Provide the (x, y) coordinate of the cell's center where the given text is located.  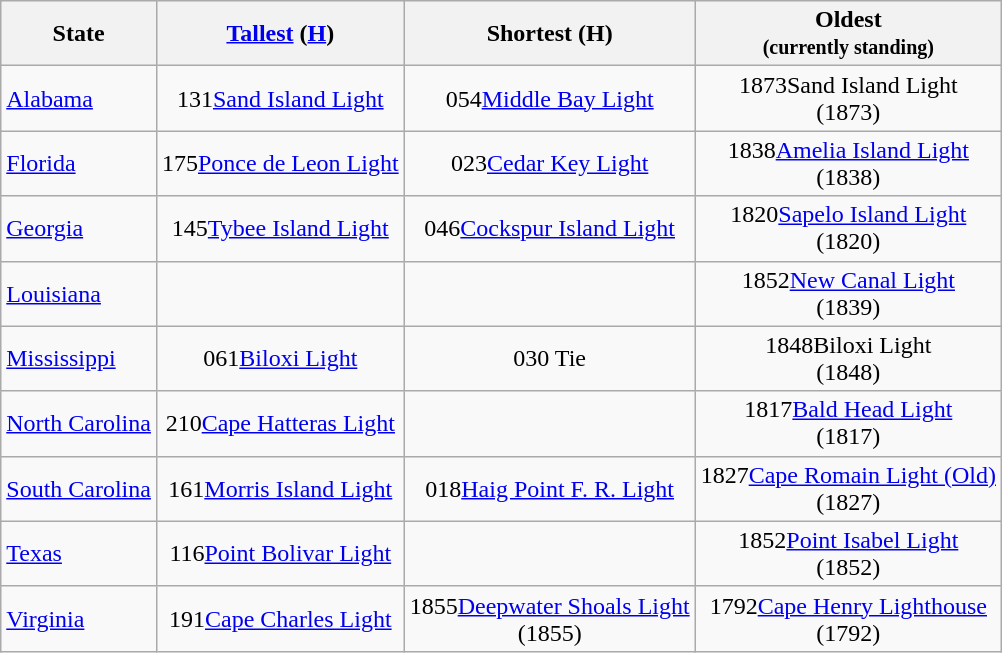
018Haig Point F. R. Light (550, 488)
1817Bald Head Light(1817) (848, 424)
175Ponce de Leon Light (280, 164)
1873Sand Island Light(1873) (848, 98)
North Carolina (79, 424)
South Carolina (79, 488)
Virginia (79, 618)
1852Point Isabel Light(1852) (848, 554)
1855Deepwater Shoals Light(1855) (550, 618)
1848Biloxi Light(1848) (848, 358)
1792Cape Henry Lighthouse(1792) (848, 618)
Louisiana (79, 294)
046Cockspur Island Light (550, 228)
1820Sapelo Island Light(1820) (848, 228)
191Cape Charles Light (280, 618)
1827Cape Romain Light (Old)(1827) (848, 488)
145Tybee Island Light (280, 228)
030 Tie (550, 358)
Mississippi (79, 358)
210Cape Hatteras Light (280, 424)
054Middle Bay Light (550, 98)
116Point Bolivar Light (280, 554)
Tallest (H) (280, 34)
061Biloxi Light (280, 358)
Texas (79, 554)
131Sand Island Light (280, 98)
1852New Canal Light(1839) (848, 294)
161Morris Island Light (280, 488)
Georgia (79, 228)
Shortest (H) (550, 34)
023Cedar Key Light (550, 164)
Alabama (79, 98)
Oldest(currently standing) (848, 34)
1838Amelia Island Light(1838) (848, 164)
State (79, 34)
Florida (79, 164)
